Return (x, y) of the center of cell containing provided text 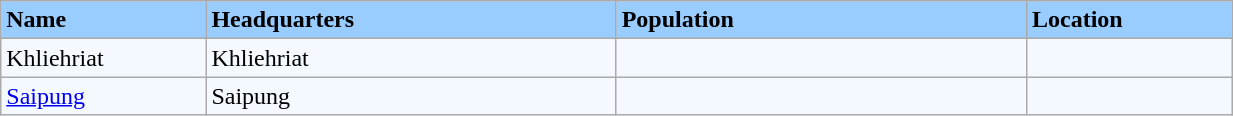
Population (821, 20)
Headquarters (411, 20)
Location (1128, 20)
Name (104, 20)
